Capture the cell that displays the provided text and extract its [x, y] central coordinate. 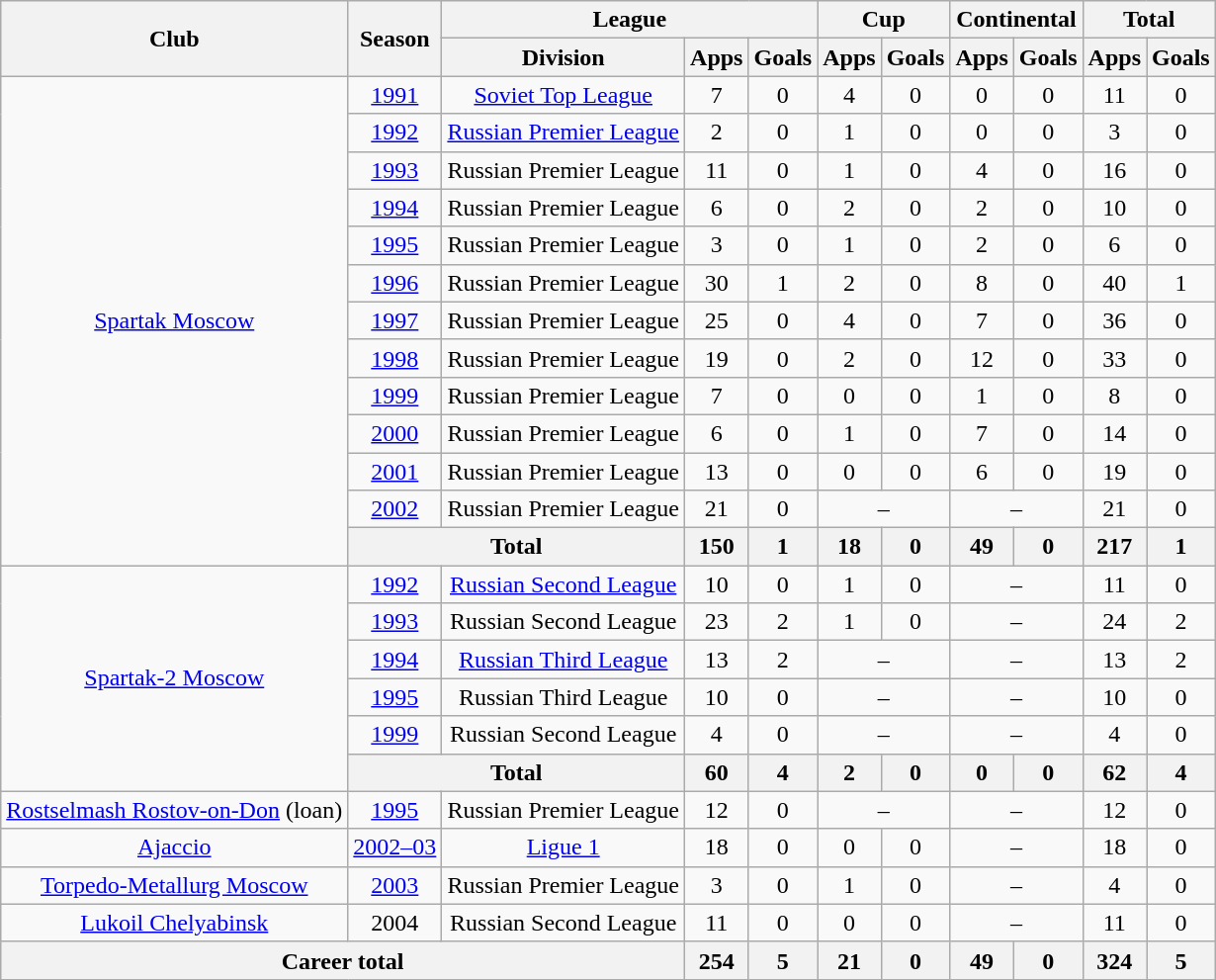
23 [717, 622]
League [630, 20]
62 [1114, 772]
Torpedo-Metallurg Moscow [174, 885]
Season [395, 39]
2000 [395, 433]
16 [1114, 170]
Lukoil Chelyabinsk [174, 923]
Rostselmash Rostov-on-Don (loan) [174, 810]
Cup [884, 20]
Division [564, 57]
40 [1114, 283]
33 [1114, 358]
2004 [395, 923]
Spartak-2 Moscow [174, 678]
Ligue 1 [564, 847]
2003 [395, 885]
Club [174, 39]
Spartak Moscow [174, 320]
2002 [395, 509]
60 [717, 772]
1991 [395, 95]
36 [1114, 320]
24 [1114, 622]
Soviet Top League [564, 95]
1996 [395, 283]
324 [1114, 960]
14 [1114, 433]
2001 [395, 472]
Continental [1016, 20]
217 [1114, 547]
2002–03 [395, 847]
150 [717, 547]
Ajaccio [174, 847]
25 [717, 320]
30 [717, 283]
1997 [395, 320]
1998 [395, 358]
254 [717, 960]
Career total [343, 960]
